Return (X, Y) of the center of cell containing provided text 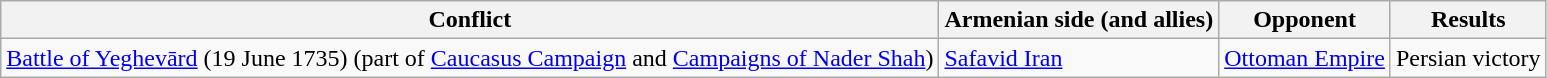
Conflict (470, 20)
Persian victory (1468, 58)
Results (1468, 20)
Battle of Yeghevārd (19 June 1735) (part of Caucasus Campaign and Campaigns of Nader Shah) (470, 58)
Ottoman Empire (1305, 58)
Safavid Iran (1079, 58)
Opponent (1305, 20)
Armenian side (and allies) (1079, 20)
